Determine the [X, Y] coordinate at the center of the cell enclosing the given text.  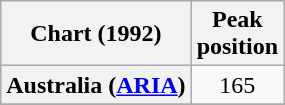
165 [237, 85]
Chart (1992) [96, 34]
Peakposition [237, 34]
Australia (ARIA) [96, 85]
